Search for the cell housing the specified text and yield its [X, Y] center coordinate. 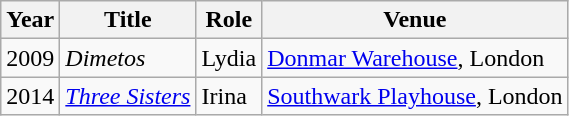
Southwark Playhouse, London [415, 96]
Role [229, 20]
Lydia [229, 58]
Year [30, 20]
Dimetos [128, 58]
Venue [415, 20]
2014 [30, 96]
Title [128, 20]
Three Sisters [128, 96]
2009 [30, 58]
Irina [229, 96]
Donmar Warehouse, London [415, 58]
